Identify which cell holds the provided text, then report its [X, Y] central coordinate. 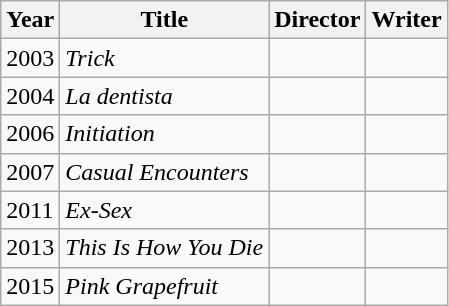
2007 [30, 172]
2011 [30, 210]
Title [164, 20]
2013 [30, 248]
Initiation [164, 134]
Trick [164, 58]
2003 [30, 58]
Ex-Sex [164, 210]
Year [30, 20]
Casual Encounters [164, 172]
Writer [406, 20]
La dentista [164, 96]
2006 [30, 134]
2004 [30, 96]
Pink Grapefruit [164, 286]
2015 [30, 286]
This Is How You Die [164, 248]
Director [318, 20]
